From the cell containing the given text, extract its center point as [X, Y] coordinate. 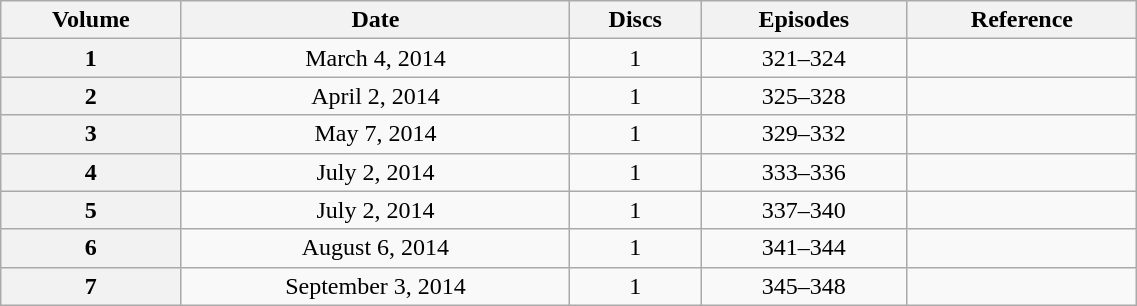
Reference [1022, 20]
325–328 [804, 96]
329–332 [804, 134]
7 [91, 286]
321–324 [804, 58]
Discs [636, 20]
September 3, 2014 [376, 286]
3 [91, 134]
April 2, 2014 [376, 96]
May 7, 2014 [376, 134]
341–344 [804, 248]
4 [91, 172]
6 [91, 248]
333–336 [804, 172]
5 [91, 210]
2 [91, 96]
337–340 [804, 210]
August 6, 2014 [376, 248]
Date [376, 20]
Volume [91, 20]
March 4, 2014 [376, 58]
345–348 [804, 286]
Episodes [804, 20]
